Capture the cell that displays the provided text and extract its [X, Y] central coordinate. 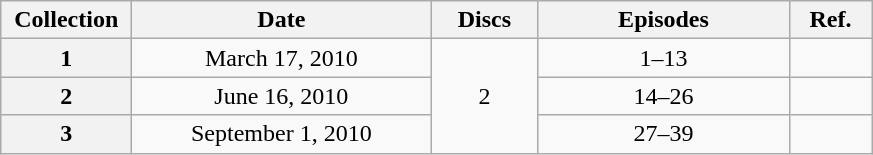
Collection [66, 20]
Discs [484, 20]
1–13 [664, 58]
27–39 [664, 134]
September 1, 2010 [282, 134]
June 16, 2010 [282, 96]
1 [66, 58]
March 17, 2010 [282, 58]
Episodes [664, 20]
Date [282, 20]
3 [66, 134]
14–26 [664, 96]
Ref. [830, 20]
